Provide the [X, Y] coordinate of the cell's center where the given text is located.  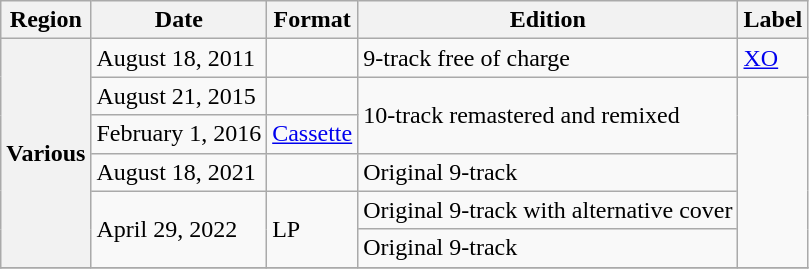
Date [179, 20]
9-track free of charge [548, 58]
Region [46, 20]
April 29, 2022 [179, 229]
August 18, 2011 [179, 58]
August 18, 2021 [179, 172]
10-track remastered and remixed [548, 115]
August 21, 2015 [179, 96]
Various [46, 153]
Cassette [312, 134]
Original 9-track with alternative cover [548, 210]
XO [773, 58]
Format [312, 20]
Label [773, 20]
February 1, 2016 [179, 134]
LP [312, 229]
Edition [548, 20]
